Pinpoint the cell where the given text exists, returning its [x, y] midpoint coordinate. 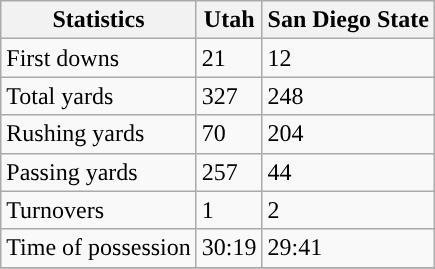
21 [229, 58]
Time of possession [99, 248]
44 [348, 172]
257 [229, 172]
70 [229, 134]
Rushing yards [99, 134]
1 [229, 210]
San Diego State [348, 20]
Total yards [99, 96]
327 [229, 96]
204 [348, 134]
248 [348, 96]
First downs [99, 58]
30:19 [229, 248]
2 [348, 210]
Turnovers [99, 210]
12 [348, 58]
Utah [229, 20]
Statistics [99, 20]
Passing yards [99, 172]
29:41 [348, 248]
